Return the (X, Y) coordinate for the center point of the cell that contains the specified text.  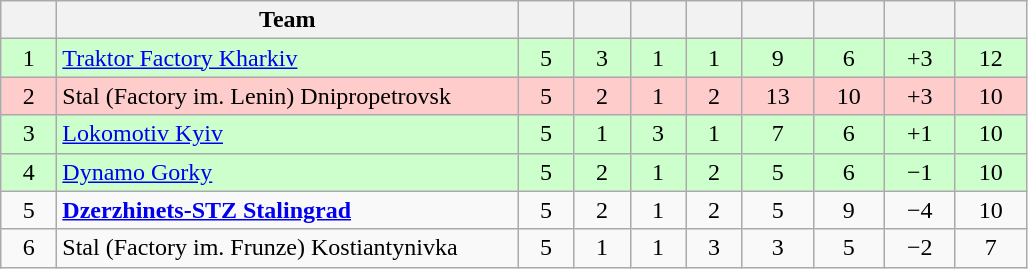
Traktor Factory Kharkiv (288, 58)
Dzerzhinets-STZ Stalingrad (288, 210)
13 (778, 96)
+1 (920, 134)
Lokomotiv Kyiv (288, 134)
−1 (920, 172)
−2 (920, 248)
12 (990, 58)
Team (288, 20)
Stal (Factory im. Frunze) Kostiantynivka (288, 248)
Stal (Factory im. Lenin) Dnipropetrovsk (288, 96)
Dynamo Gorky (288, 172)
4 (29, 172)
−4 (920, 210)
